Capture the cell that displays the provided text and extract its (X, Y) central coordinate. 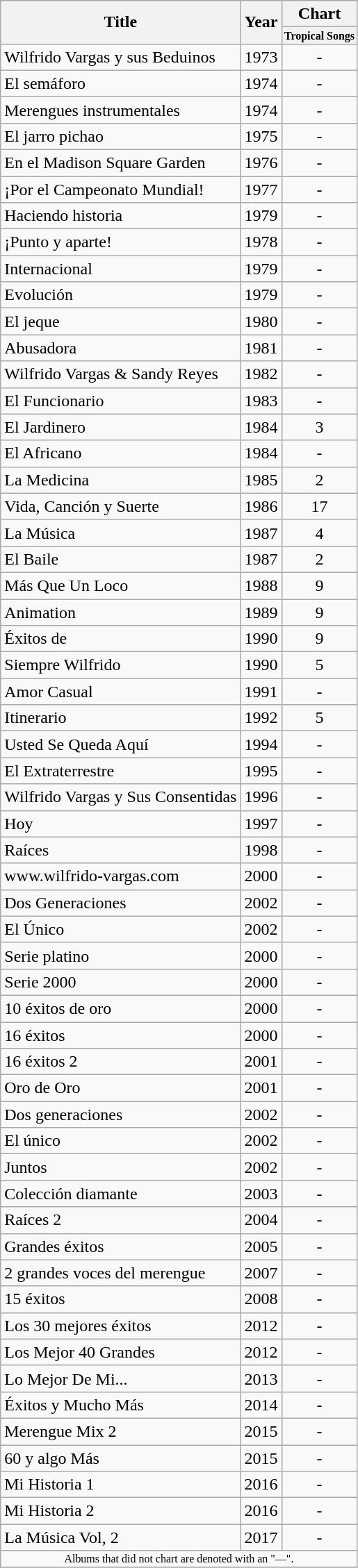
Los 30 mejores éxitos (121, 1326)
60 y algo Más (121, 1458)
1997 (261, 824)
Title (121, 22)
El Único (121, 929)
Dos Generaciones (121, 903)
El Jardinero (121, 427)
2004 (261, 1220)
La Música Vol, 2 (121, 1537)
Itinerario (121, 718)
El Africano (121, 453)
1981 (261, 348)
www.wilfrido-vargas.com (121, 876)
Merengues instrumentales (121, 110)
Dos generaciones (121, 1115)
Mi Historia 2 (121, 1511)
2014 (261, 1405)
Tropical Songs (320, 35)
1975 (261, 136)
Amor Casual (121, 692)
Usted Se Queda Aquí (121, 744)
1983 (261, 401)
Raíces (121, 850)
1976 (261, 162)
Evolución (121, 295)
La Música (121, 533)
Lo Mejor De Mi... (121, 1378)
Wilfrido Vargas y Sus Consentidas (121, 797)
1996 (261, 797)
Vida, Canción y Suerte (121, 506)
1982 (261, 374)
Grandes éxitos (121, 1246)
2013 (261, 1378)
Merengue Mix 2 (121, 1431)
El semáforo (121, 83)
El Funcionario (121, 401)
Mi Historia 1 (121, 1485)
Animation (121, 612)
1995 (261, 771)
El jeque (121, 322)
10 éxitos de oro (121, 1008)
Haciendo historia (121, 216)
1991 (261, 692)
Raíces 2 (121, 1220)
Éxitos y Mucho Más (121, 1405)
1973 (261, 57)
Internacional (121, 269)
Wilfrido Vargas & Sandy Reyes (121, 374)
1985 (261, 480)
¡Por el Campeonato Mundial! (121, 190)
Chart (320, 14)
16 éxitos (121, 1035)
En el Madison Square Garden (121, 162)
2017 (261, 1537)
1988 (261, 585)
2 grandes voces del merengue (121, 1273)
1977 (261, 190)
El Extraterrestre (121, 771)
Year (261, 22)
El único (121, 1141)
2003 (261, 1194)
Colección diamante (121, 1194)
El Baile (121, 559)
1978 (261, 242)
Juntos (121, 1167)
3 (320, 427)
1989 (261, 612)
16 éxitos 2 (121, 1062)
Abusadora (121, 348)
2005 (261, 1246)
Serie platino (121, 956)
El jarro pichao (121, 136)
Hoy (121, 824)
17 (320, 506)
Wilfrido Vargas y sus Beduinos (121, 57)
1994 (261, 744)
4 (320, 533)
2008 (261, 1299)
1992 (261, 718)
1998 (261, 850)
2007 (261, 1273)
¡Punto y aparte! (121, 242)
Más Que Un Loco (121, 585)
Siempre Wilfrido (121, 665)
1980 (261, 322)
Los Mejor 40 Grandes (121, 1352)
Oro de Oro (121, 1088)
Éxitos de (121, 639)
1986 (261, 506)
15 éxitos (121, 1299)
Albums that did not chart are denoted with an "—". (179, 1559)
Serie 2000 (121, 982)
La Medicina (121, 480)
